From the cell containing the given text, extract its center point as (x, y) coordinate. 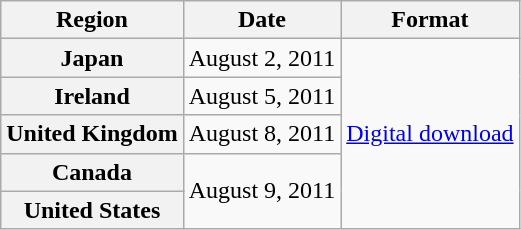
United Kingdom (92, 134)
Japan (92, 58)
United States (92, 210)
Format (430, 20)
August 9, 2011 (262, 191)
Canada (92, 172)
August 5, 2011 (262, 96)
Digital download (430, 134)
August 2, 2011 (262, 58)
August 8, 2011 (262, 134)
Ireland (92, 96)
Date (262, 20)
Region (92, 20)
